Find where the given text appears and provide that cell's center as [x, y] coordinate. 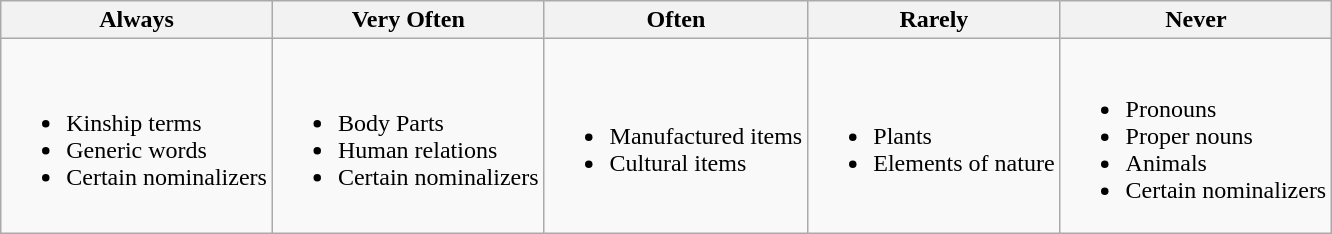
Often [676, 20]
Never [1196, 20]
PronounsProper nounsAnimalsCertain nominalizers [1196, 136]
Kinship termsGeneric wordsCertain nominalizers [137, 136]
Manufactured itemsCultural items [676, 136]
Rarely [934, 20]
Always [137, 20]
Body PartsHuman relationsCertain nominalizers [408, 136]
Very Often [408, 20]
PlantsElements of nature [934, 136]
